For the text-containing cell, return its midpoint in (X, Y) coordinate format. 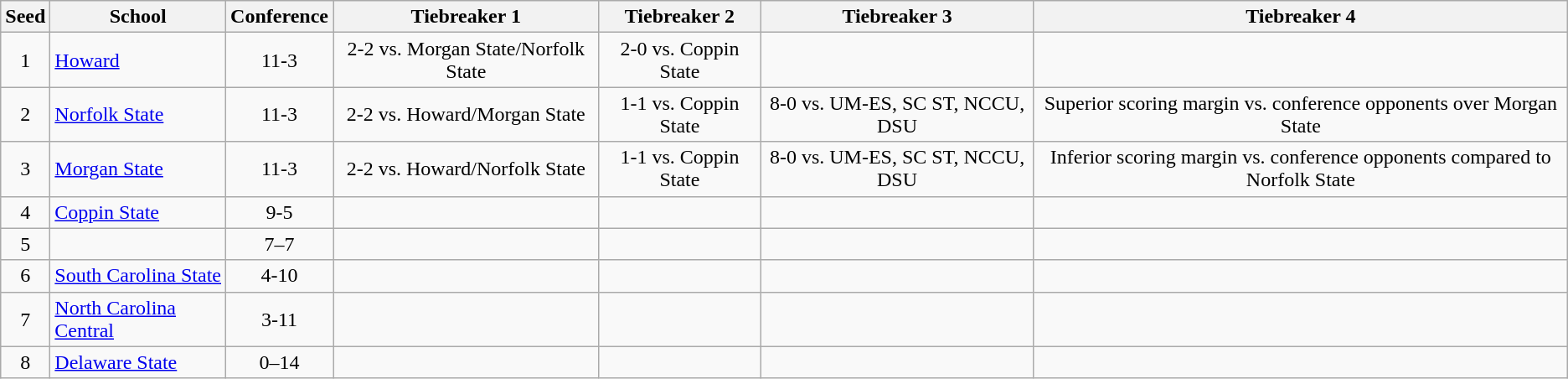
2-2 vs. Morgan State/Norfolk State (467, 60)
2-2 vs. Howard/Morgan State (467, 114)
North Carolina Central (138, 319)
2 (25, 114)
Tiebreaker 1 (467, 17)
Tiebreaker 2 (680, 17)
Tiebreaker 3 (898, 17)
2-2 vs. Howard/Norfolk State (467, 169)
Conference (280, 17)
Howard (138, 60)
0–14 (280, 362)
2-0 vs. Coppin State (680, 60)
4-10 (280, 276)
Seed (25, 17)
9-5 (280, 212)
3-11 (280, 319)
4 (25, 212)
Coppin State (138, 212)
Tiebreaker 4 (1300, 17)
7–7 (280, 244)
8 (25, 362)
Inferior scoring margin vs. conference opponents compared to Norfolk State (1300, 169)
South Carolina State (138, 276)
Morgan State (138, 169)
5 (25, 244)
7 (25, 319)
1 (25, 60)
3 (25, 169)
Superior scoring margin vs. conference opponents over Morgan State (1300, 114)
Norfolk State (138, 114)
6 (25, 276)
School (138, 17)
Delaware State (138, 362)
